Determine the (X, Y) coordinate at the center of the cell enclosing the given text.  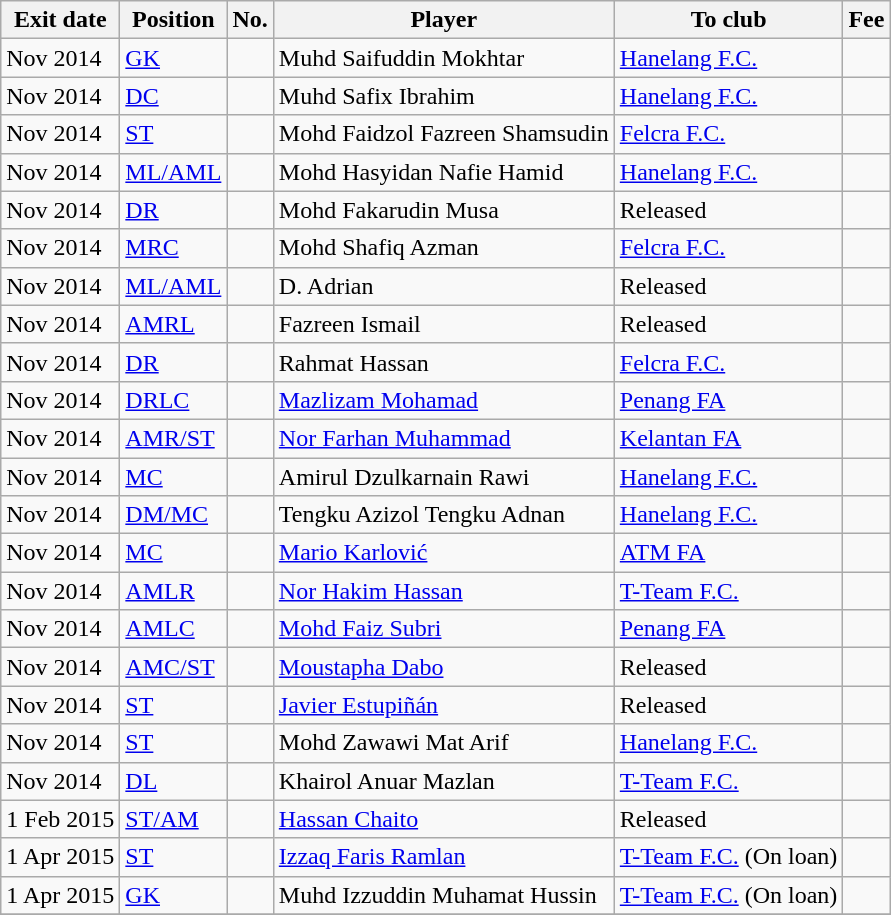
MRC (174, 248)
Amirul Dzulkarnain Rawi (444, 477)
Hassan Chaito (444, 819)
Nor Hakim Hassan (444, 591)
Muhd Saifuddin Mokhtar (444, 58)
Mazlizam Mohamad (444, 400)
Exit date (60, 20)
Mario Karlović (444, 553)
ATM FA (728, 553)
Khairol Anuar Mazlan (444, 781)
AMR/ST (174, 438)
D. Adrian (444, 286)
Moustapha Dabo (444, 667)
Mohd Faiz Subri (444, 629)
Player (444, 20)
Mohd Shafiq Azman (444, 248)
Fazreen Ismail (444, 324)
Tengku Azizol Tengku Adnan (444, 515)
DC (174, 96)
Mohd Zawawi Mat Arif (444, 743)
Kelantan FA (728, 438)
1 Feb 2015 (60, 819)
Javier Estupiñán (444, 705)
Mohd Faidzol Fazreen Shamsudin (444, 134)
AMC/ST (174, 667)
AMLR (174, 591)
AMLC (174, 629)
No. (250, 20)
Rahmat Hassan (444, 362)
Nor Farhan Muhammad (444, 438)
DM/MC (174, 515)
DL (174, 781)
Muhd Safix Ibrahim (444, 96)
ST/AM (174, 819)
DRLC (174, 400)
Fee (866, 20)
Izzaq Faris Ramlan (444, 857)
Mohd Hasyidan Nafie Hamid (444, 172)
To club (728, 20)
Muhd Izzuddin Muhamat Hussin (444, 895)
Position (174, 20)
AMRL (174, 324)
Mohd Fakarudin Musa (444, 210)
